Extract the [X, Y] coordinate from the center of the cell holding the provided text.  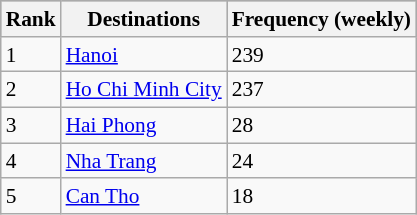
18 [322, 197]
1 [31, 55]
4 [31, 161]
2 [31, 90]
3 [31, 126]
Ho Chi Minh City [144, 90]
24 [322, 161]
Hai Phong [144, 126]
237 [322, 90]
Nha Trang [144, 161]
Rank [31, 19]
5 [31, 197]
Destinations [144, 19]
Hanoi [144, 55]
28 [322, 126]
Can Tho [144, 197]
239 [322, 55]
Frequency (weekly) [322, 19]
